Extract the (X, Y) coordinate from the center of the cell holding the provided text.  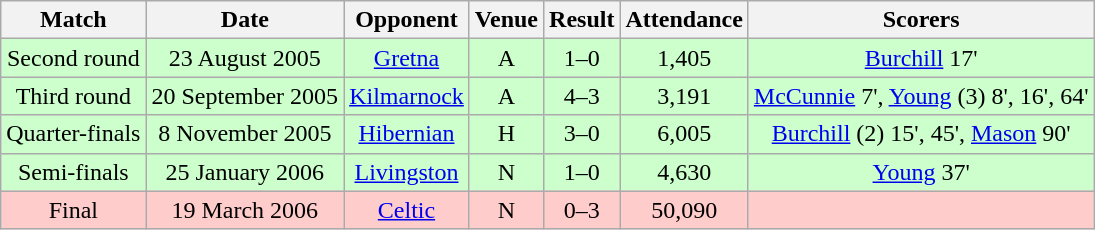
4,630 (684, 172)
Scorers (921, 20)
Burchill (2) 15', 45', Mason 90' (921, 134)
Final (74, 210)
Attendance (684, 20)
Quarter-finals (74, 134)
0–3 (582, 210)
Second round (74, 58)
Young 37' (921, 172)
Venue (506, 20)
50,090 (684, 210)
Opponent (407, 20)
McCunnie 7', Young (3) 8', 16', 64' (921, 96)
Gretna (407, 58)
Hibernian (407, 134)
1,405 (684, 58)
6,005 (684, 134)
Celtic (407, 210)
8 November 2005 (245, 134)
3–0 (582, 134)
19 March 2006 (245, 210)
25 January 2006 (245, 172)
3,191 (684, 96)
20 September 2005 (245, 96)
Livingston (407, 172)
Semi-finals (74, 172)
Kilmarnock (407, 96)
H (506, 134)
Third round (74, 96)
Burchill 17' (921, 58)
Match (74, 20)
Date (245, 20)
23 August 2005 (245, 58)
4–3 (582, 96)
Result (582, 20)
